Output the (X, Y) coordinate of the center of the cell containing the given text.  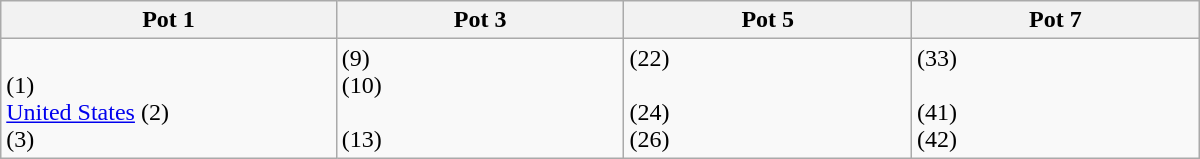
Pot 7 (1056, 20)
(33) (41) (42) (1056, 98)
Pot 3 (480, 20)
Pot 5 (768, 20)
Pot 1 (169, 20)
(22) (24) (26) (768, 98)
(9) (10) (13) (480, 98)
(1) United States (2) (3) (169, 98)
